Identify which cell holds the provided text, then report its (x, y) central coordinate. 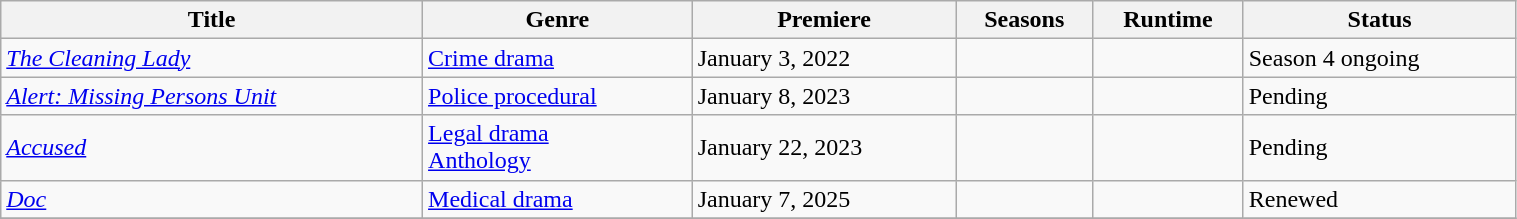
The Cleaning Lady (212, 58)
Seasons (1024, 20)
Medical drama (558, 199)
Title (212, 20)
Doc (212, 199)
January 3, 2022 (824, 58)
Police procedural (558, 96)
January 22, 2023 (824, 148)
Genre (558, 20)
January 8, 2023 (824, 96)
Premiere (824, 20)
January 7, 2025 (824, 199)
Legal dramaAnthology (558, 148)
Season 4 ongoing (1380, 58)
Crime drama (558, 58)
Status (1380, 20)
Accused (212, 148)
Runtime (1168, 20)
Alert: Missing Persons Unit (212, 96)
Renewed (1380, 199)
